Identify which cell holds the provided text, then report its (x, y) central coordinate. 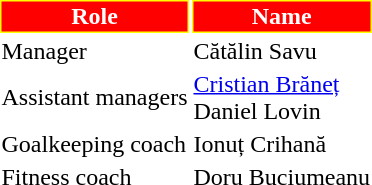
Role (94, 16)
Manager (94, 51)
Cristian Brăneț Daniel Lovin (282, 98)
Assistant managers (94, 98)
Name (282, 16)
Ionuț Crihană (282, 144)
Goalkeeping coach (94, 144)
Cătălin Savu (282, 51)
